Return [X, Y] of the center of cell containing provided text 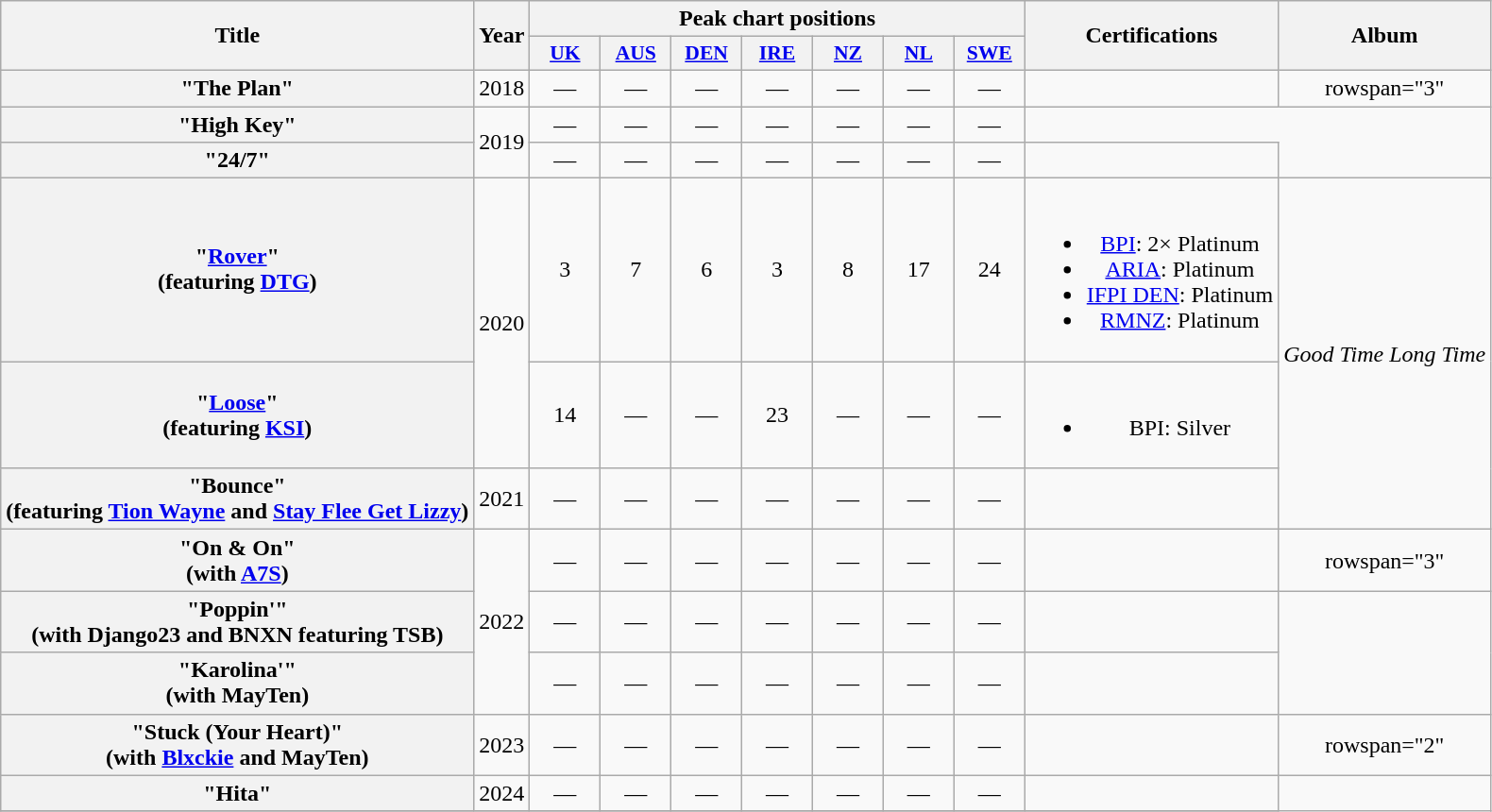
Title [238, 36]
SWE [990, 54]
24 [990, 270]
"On & On"(with A7S) [238, 561]
Year [502, 36]
"The Plan" [238, 88]
2018 [502, 88]
17 [918, 270]
"Stuck (Your Heart)" (with Blxckie and MayTen) [238, 744]
BPI: 2× PlatinumARIA: PlatinumIFPI DEN: PlatinumRMNZ: Platinum [1151, 270]
"Karolina'"(with MayTen) [238, 684]
2021 [502, 499]
Album [1384, 36]
2020 [502, 323]
6 [706, 270]
Certifications [1151, 36]
NL [918, 54]
"Poppin'"(with Django23 and BNXN featuring TSB) [238, 621]
2023 [502, 744]
8 [848, 270]
"24/7" [238, 161]
2022 [502, 621]
"Loose"(featuring KSI) [238, 415]
NZ [848, 54]
Peak chart positions [777, 19]
7 [636, 270]
BPI: Silver [1151, 415]
"Bounce"(featuring Tion Wayne and Stay Flee Get Lizzy) [238, 499]
DEN [706, 54]
"Hita" [238, 793]
14 [565, 415]
"High Key" [238, 124]
2019 [502, 142]
Good Time Long Time [1384, 354]
UK [565, 54]
2024 [502, 793]
IRE [778, 54]
"Rover"(featuring DTG) [238, 270]
23 [778, 415]
AUS [636, 54]
rowspan="2" [1384, 744]
